Detect which cell encompasses the target text, then output its [X, Y] center coordinate. 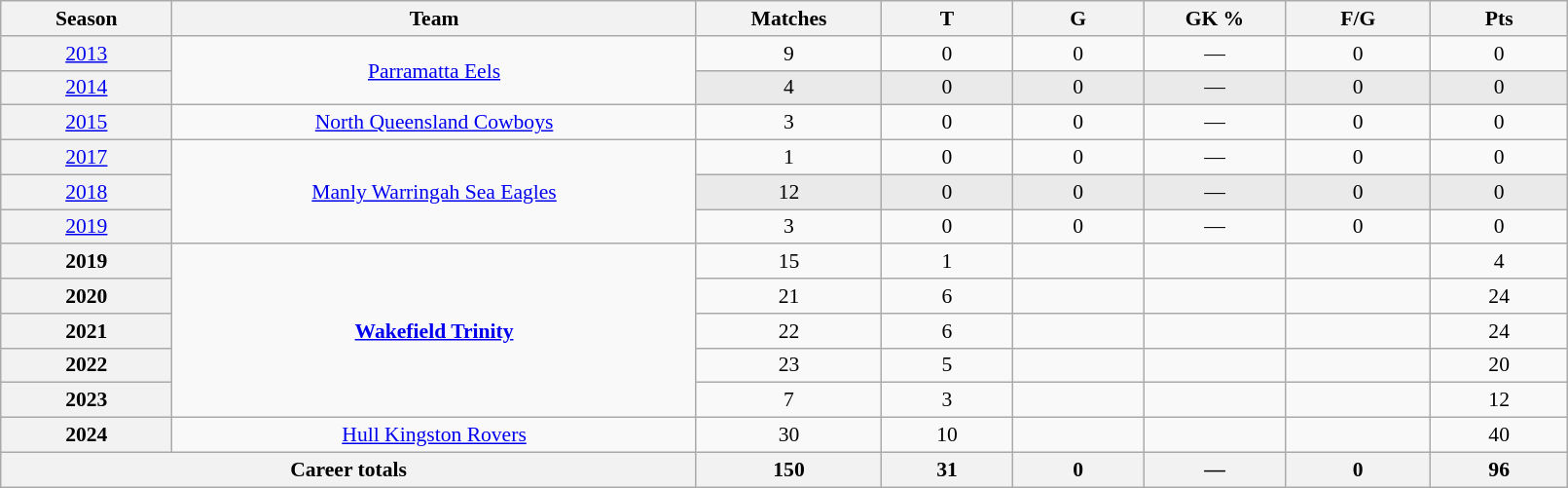
2013 [87, 54]
2017 [87, 158]
23 [788, 365]
96 [1499, 469]
30 [788, 435]
21 [788, 296]
Parramatta Eels [434, 70]
F/G [1358, 19]
2021 [87, 331]
7 [788, 400]
15 [788, 262]
22 [788, 331]
5 [948, 365]
31 [948, 469]
2024 [87, 435]
North Queensland Cowboys [434, 123]
2020 [87, 296]
40 [1499, 435]
Matches [788, 19]
Team [434, 19]
Season [87, 19]
Hull Kingston Rovers [434, 435]
GK % [1215, 19]
150 [788, 469]
2015 [87, 123]
2014 [87, 88]
2018 [87, 192]
9 [788, 54]
G [1078, 19]
Career totals [348, 469]
Manly Warringah Sea Eagles [434, 193]
20 [1499, 365]
Pts [1499, 19]
2022 [87, 365]
2023 [87, 400]
T [948, 19]
10 [948, 435]
Wakefield Trinity [434, 331]
